Provide the (X, Y) coordinate of the cell's center where the given text is located.  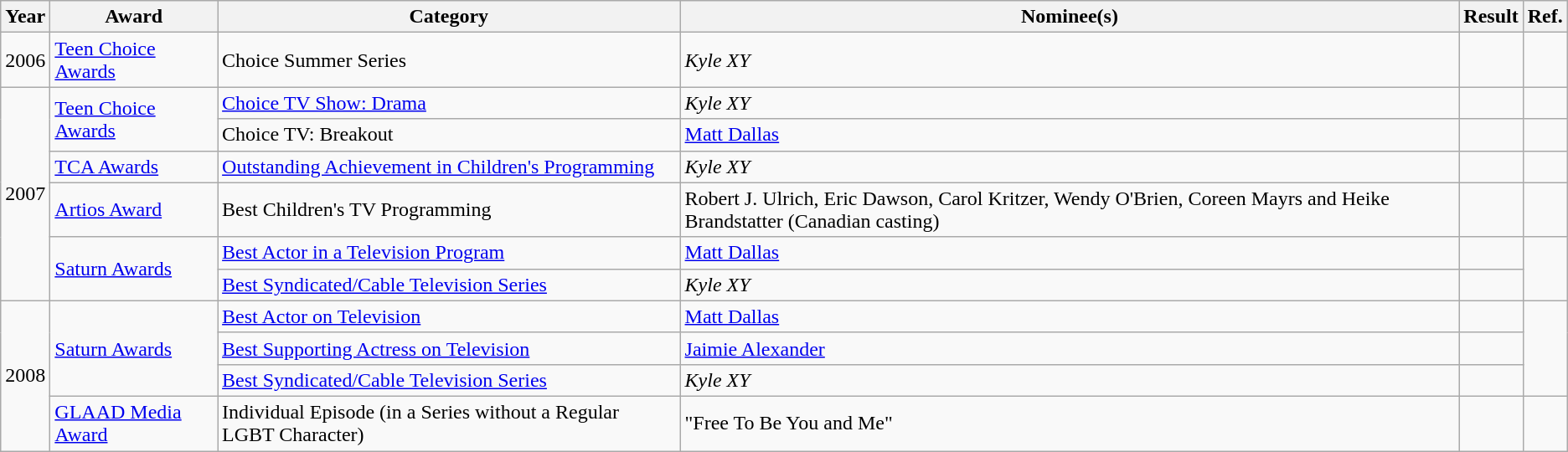
"Free To Be You and Me" (1070, 424)
Outstanding Achievement in Children's Programming (449, 167)
Best Actor in a Television Program (449, 253)
Choice Summer Series (449, 60)
Choice TV: Breakout (449, 135)
2007 (25, 194)
Ref. (1545, 17)
Choice TV Show: Drama (449, 103)
Nominee(s) (1070, 17)
Individual Episode (in a Series without a Regular LGBT Character) (449, 424)
GLAAD Media Award (134, 424)
Best Actor on Television (449, 316)
Year (25, 17)
Best Children's TV Programming (449, 209)
Artios Award (134, 209)
Jaimie Alexander (1070, 348)
Category (449, 17)
Award (134, 17)
2008 (25, 375)
Robert J. Ulrich, Eric Dawson, Carol Kritzer, Wendy O'Brien, Coreen Mayrs and Heike Brandstatter (Canadian casting) (1070, 209)
2006 (25, 60)
Best Supporting Actress on Television (449, 348)
Result (1491, 17)
TCA Awards (134, 167)
